Scan for the cell matching the given text and deliver its (X, Y) coordinate at center. 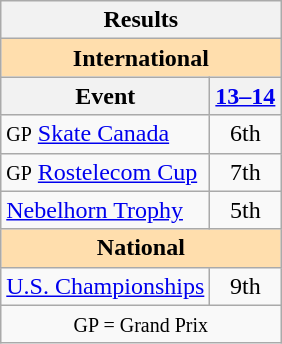
7th (246, 172)
U.S. Championships (106, 286)
International (141, 58)
13–14 (246, 96)
Event (106, 96)
GP Skate Canada (106, 134)
Nebelhorn Trophy (106, 210)
National (141, 248)
Results (141, 20)
9th (246, 286)
5th (246, 210)
6th (246, 134)
GP = Grand Prix (141, 324)
GP Rostelecom Cup (106, 172)
